Identify which cell holds the provided text, then report its (X, Y) central coordinate. 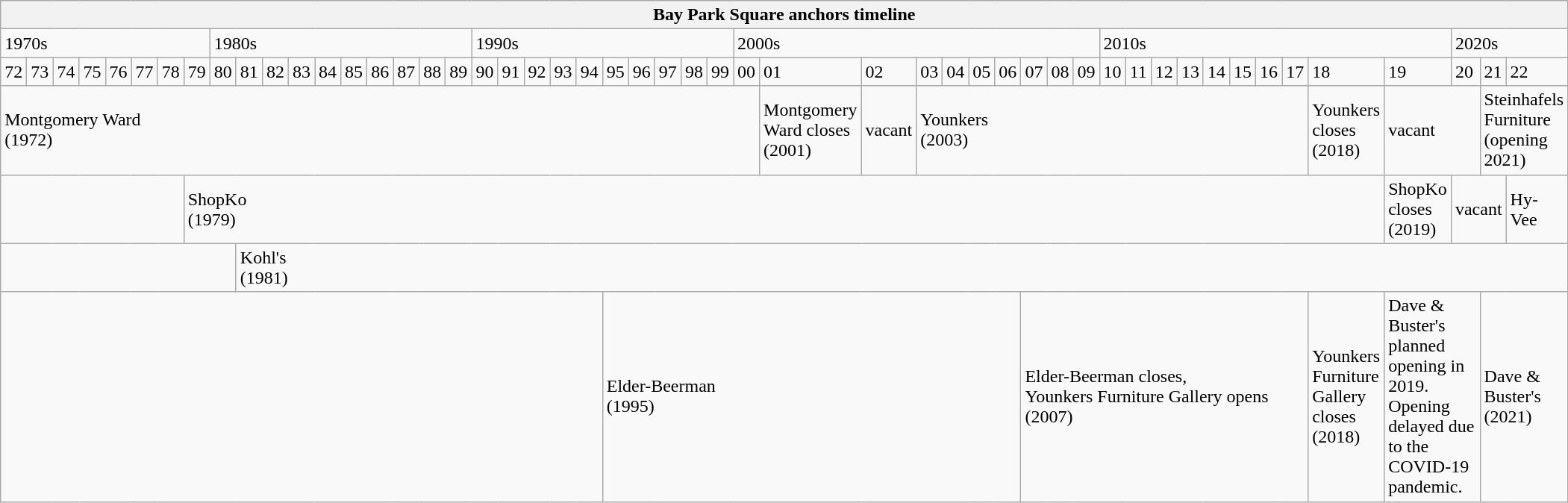
09 (1087, 72)
99 (719, 72)
15 (1242, 72)
89 (458, 72)
ShopKo(1979) (784, 209)
17 (1296, 72)
03 (930, 72)
1970s (105, 43)
11 (1138, 72)
19 (1418, 72)
18 (1346, 72)
90 (485, 72)
83 (302, 72)
21 (1493, 72)
2010s (1275, 43)
Kohl's(1981) (902, 267)
02 (889, 72)
06 (1008, 72)
Dave & Buster's planned opening in 2019. Opening delayed due to the COVID-19 pandemic. (1432, 397)
16 (1269, 72)
2000s (916, 43)
2020s (1509, 43)
87 (406, 72)
01 (810, 72)
94 (590, 72)
20 (1466, 72)
Younkers(2003) (1112, 130)
10 (1112, 72)
08 (1060, 72)
Dave & Buster's(2021) (1524, 397)
82 (275, 72)
74 (66, 72)
Steinhafels Furniture (opening 2021) (1524, 130)
95 (615, 72)
85 (354, 72)
12 (1164, 72)
92 (537, 72)
75 (93, 72)
1990s (603, 43)
00 (746, 72)
84 (328, 72)
77 (145, 72)
72 (13, 72)
78 (170, 72)
Younkers Furniture Gallery closes (2018) (1346, 397)
86 (381, 72)
Montgomery Ward closes (2001) (810, 130)
80 (222, 72)
97 (667, 72)
13 (1190, 72)
Montgomery Ward(1972) (381, 130)
ShopKo closes (2019) (1418, 209)
Younkers closes (2018) (1346, 130)
Elder-Beerman closes,Younkers Furniture Gallery opens(2007) (1164, 397)
96 (642, 72)
Bay Park Square anchors timeline (784, 15)
Elder-Beerman(1995) (812, 397)
81 (249, 72)
1980s (340, 43)
05 (982, 72)
07 (1034, 72)
79 (197, 72)
14 (1216, 72)
22 (1537, 72)
98 (694, 72)
04 (955, 72)
91 (510, 72)
73 (40, 72)
93 (563, 72)
76 (118, 72)
Hy-Vee (1537, 209)
88 (433, 72)
